Find where the given text appears and provide that cell's center as (X, Y) coordinate. 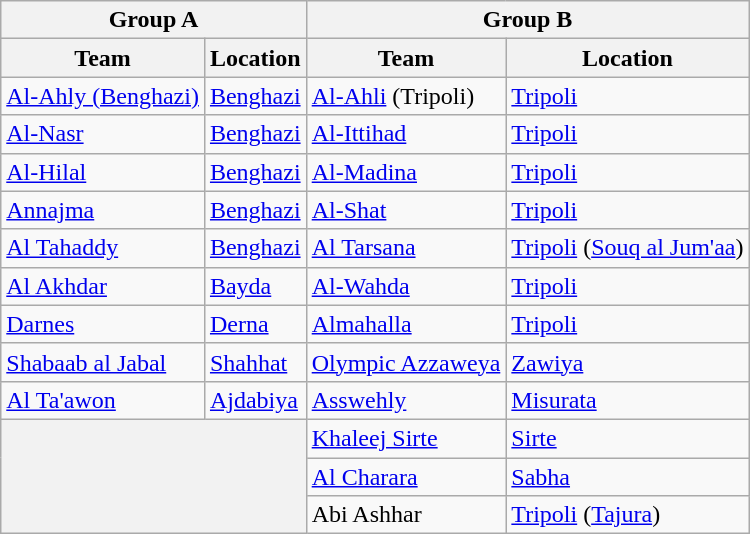
Shahhat (255, 362)
Darnes (103, 324)
Khaleej Sirte (406, 438)
Misurata (628, 400)
Al-Wahda (406, 286)
Al-Madina (406, 172)
Sabha (628, 477)
Group A (154, 20)
Abi Ashhar (406, 515)
Tripoli (Souq al Jum'aa) (628, 248)
Al-Ahli (Tripoli) (406, 96)
Shabaab al Jabal (103, 362)
Zawiya (628, 362)
Bayda (255, 286)
Al Tahaddy (103, 248)
Group B (528, 20)
Sirte (628, 438)
Al-Hilal (103, 172)
Derna (255, 324)
Al-Ittihad (406, 134)
Olympic Azzaweya (406, 362)
Almahalla (406, 324)
Ajdabiya (255, 400)
Al Akhdar (103, 286)
Tripoli (Tajura) (628, 515)
Al-Shat (406, 210)
Al-Ahly (Benghazi) (103, 96)
Al Charara (406, 477)
Al-Nasr (103, 134)
Al Ta'awon (103, 400)
Annajma (103, 210)
Al Tarsana (406, 248)
Asswehly (406, 400)
